Pinpoint the cell where the given text exists, returning its (X, Y) midpoint coordinate. 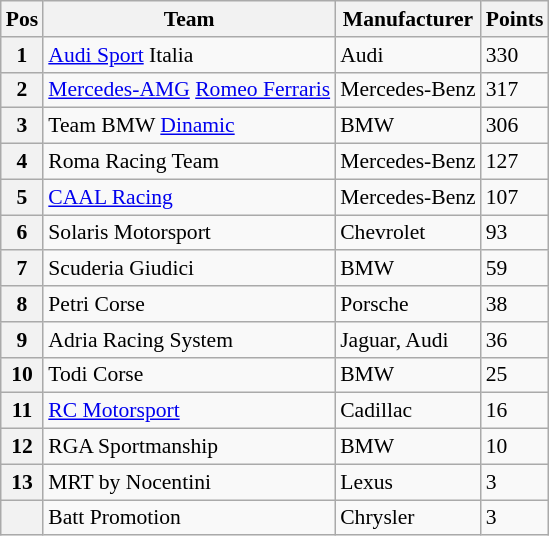
2 (22, 90)
306 (515, 126)
127 (515, 162)
Manufacturer (408, 19)
Jaguar, Audi (408, 340)
6 (22, 233)
RGA Sportmanship (189, 447)
107 (515, 197)
93 (515, 233)
5 (22, 197)
Team BMW Dinamic (189, 126)
1 (22, 55)
11 (22, 411)
Todi Corse (189, 375)
9 (22, 340)
Petri Corse (189, 304)
RC Motorsport (189, 411)
13 (22, 482)
Porsche (408, 304)
16 (515, 411)
MRT by Nocentini (189, 482)
Scuderia Giudici (189, 269)
Chevrolet (408, 233)
Pos (22, 19)
Batt Promotion (189, 518)
317 (515, 90)
Roma Racing Team (189, 162)
Audi Sport Italia (189, 55)
330 (515, 55)
38 (515, 304)
Lexus (408, 482)
8 (22, 304)
Team (189, 19)
CAAL Racing (189, 197)
Adria Racing System (189, 340)
Chrysler (408, 518)
Audi (408, 55)
36 (515, 340)
Points (515, 19)
4 (22, 162)
7 (22, 269)
Solaris Motorsport (189, 233)
59 (515, 269)
25 (515, 375)
Mercedes-AMG Romeo Ferraris (189, 90)
Cadillac (408, 411)
12 (22, 447)
